Extract the [x, y] coordinate from the center of the cell holding the provided text.  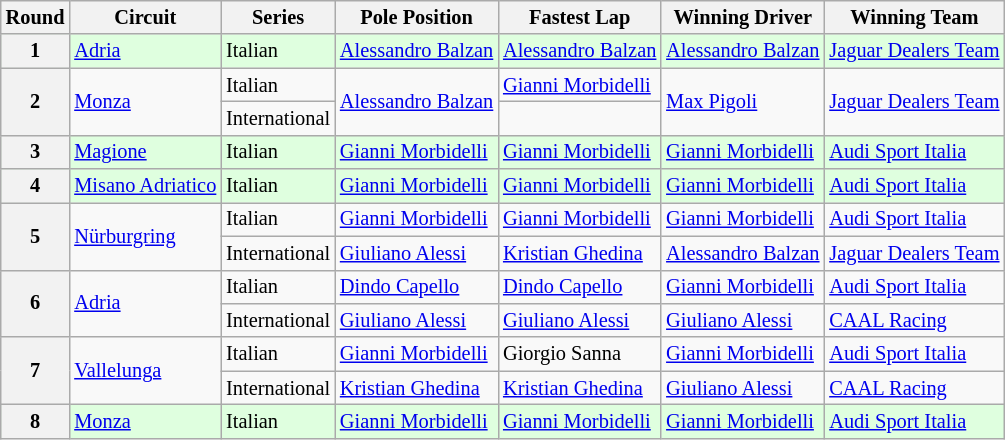
Misano Adriatico [145, 186]
Round [36, 17]
2 [36, 102]
Circuit [145, 17]
8 [36, 421]
3 [36, 152]
Vallelunga [145, 370]
Giorgio Sanna [580, 354]
Fastest Lap [580, 17]
1 [36, 51]
Pole Position [416, 17]
Series [278, 17]
7 [36, 370]
5 [36, 236]
Nürburgring [145, 236]
4 [36, 186]
Magione [145, 152]
Max Pigoli [742, 102]
Winning Driver [742, 17]
Winning Team [914, 17]
6 [36, 304]
